Extract the (x, y) coordinate from the center of the cell holding the provided text.  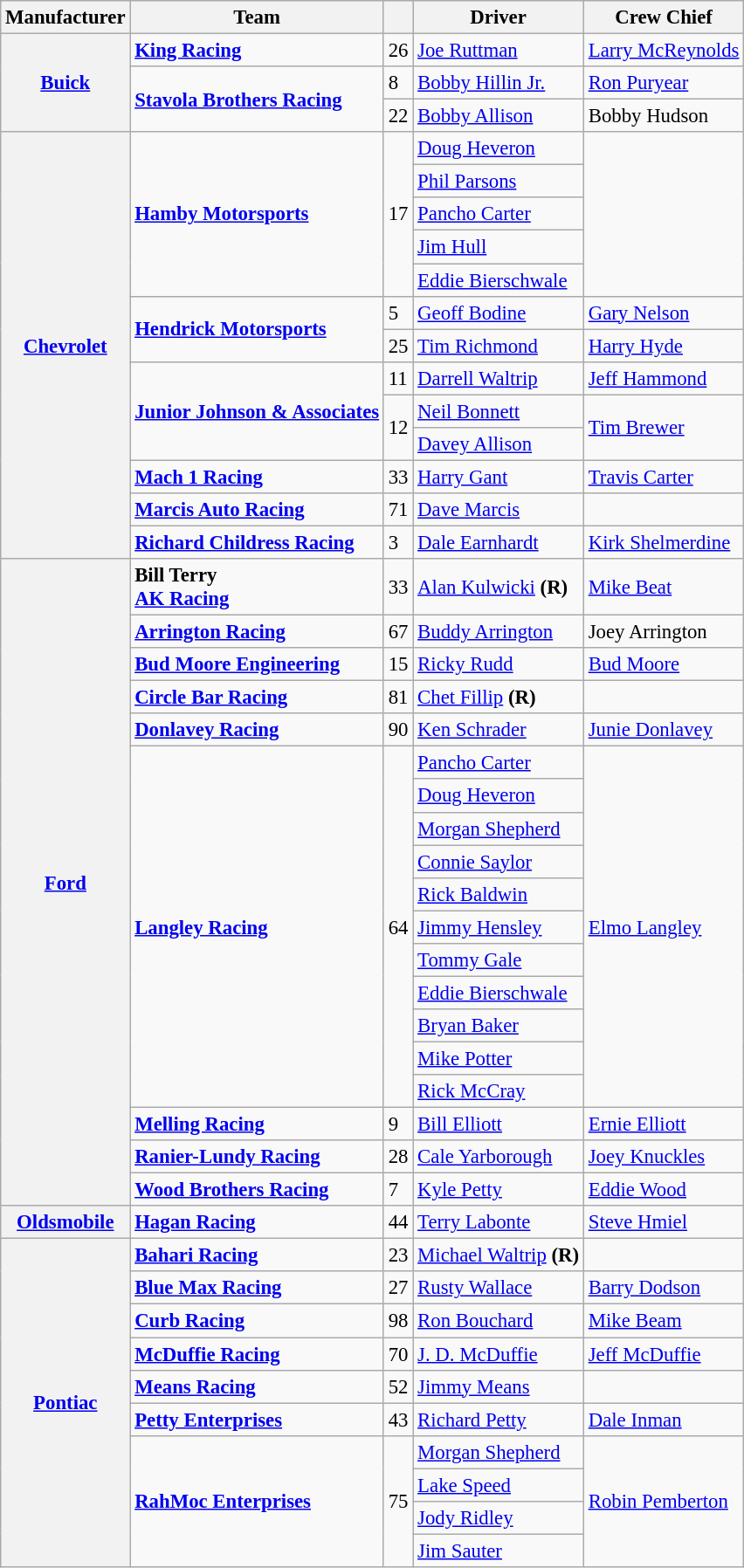
26 (398, 51)
Jody Ridley (499, 1518)
Jim Sauter (499, 1551)
75 (398, 1501)
Joey Knuckles (664, 1157)
Cale Yarborough (499, 1157)
Ron Puryear (664, 83)
7 (398, 1190)
15 (398, 664)
Team (257, 17)
Alan Kulwicki (R) (499, 587)
Wood Brothers Racing (257, 1190)
Hagan Racing (257, 1222)
22 (398, 116)
Tim Brewer (664, 428)
98 (398, 1321)
Kyle Petty (499, 1190)
Dale Inman (664, 1420)
Chet Fillip (R) (499, 698)
52 (398, 1386)
Oldsmobile (65, 1222)
Bill Terry AK Racing (257, 587)
Robin Pemberton (664, 1501)
Rick McCray (499, 1091)
90 (398, 730)
Dave Marcis (499, 510)
23 (398, 1255)
Blue Max Racing (257, 1288)
Means Racing (257, 1386)
J. D. McDuffie (499, 1354)
Circle Bar Racing (257, 698)
Junior Johnson & Associates (257, 410)
Bobby Hillin Jr. (499, 83)
44 (398, 1222)
71 (398, 510)
Harry Gant (499, 477)
Joe Ruttman (499, 51)
Hamby Motorsports (257, 214)
12 (398, 428)
Arrington Racing (257, 632)
Eddie Wood (664, 1190)
Jim Hull (499, 247)
Kirk Shelmerdine (664, 542)
Steve Hmiel (664, 1222)
Jimmy Means (499, 1386)
Michael Waltrip (R) (499, 1255)
Lake Speed (499, 1485)
Marcis Auto Racing (257, 510)
Ron Bouchard (499, 1321)
King Racing (257, 51)
17 (398, 214)
Mach 1 Racing (257, 477)
Harry Hyde (664, 346)
Tim Richmond (499, 346)
Jeff McDuffie (664, 1354)
27 (398, 1288)
Larry McReynolds (664, 51)
Mike Beam (664, 1321)
Geoff Bodine (499, 313)
Rick Baldwin (499, 894)
67 (398, 632)
Driver (499, 17)
Joey Arrington (664, 632)
McDuffie Racing (257, 1354)
43 (398, 1420)
Gary Nelson (664, 313)
Barry Dodson (664, 1288)
70 (398, 1354)
8 (398, 83)
Rusty Wallace (499, 1288)
Pontiac (65, 1403)
Petty Enterprises (257, 1420)
Neil Bonnett (499, 411)
Chevrolet (65, 346)
Richard Petty (499, 1420)
Donlavey Racing (257, 730)
Terry Labonte (499, 1222)
Dale Earnhardt (499, 542)
25 (398, 346)
9 (398, 1124)
Bobby Hudson (664, 116)
Mike Potter (499, 1058)
64 (398, 927)
Curb Racing (257, 1321)
Stavola Brothers Racing (257, 100)
Richard Childress Racing (257, 542)
Melling Racing (257, 1124)
Elmo Langley (664, 927)
Bud Moore (664, 664)
Ricky Rudd (499, 664)
Jimmy Hensley (499, 927)
Manufacturer (65, 17)
Tommy Gale (499, 960)
Darrell Waltrip (499, 378)
28 (398, 1157)
3 (398, 542)
Langley Racing (257, 927)
Davey Allison (499, 444)
Jeff Hammond (664, 378)
Connie Saylor (499, 862)
5 (398, 313)
Ernie Elliott (664, 1124)
11 (398, 378)
Bill Elliott (499, 1124)
Crew Chief (664, 17)
Buddy Arrington (499, 632)
Junie Donlavey (664, 730)
Buick (65, 84)
Ford (65, 882)
Phil Parsons (499, 182)
Hendrick Motorsports (257, 328)
Mike Beat (664, 587)
Bahari Racing (257, 1255)
Travis Carter (664, 477)
Ranier-Lundy Racing (257, 1157)
Ken Schrader (499, 730)
RahMoc Enterprises (257, 1501)
Bobby Allison (499, 116)
81 (398, 698)
Bryan Baker (499, 1026)
Bud Moore Engineering (257, 664)
